Extract the [X, Y] coordinate from the center of the cell holding the provided text.  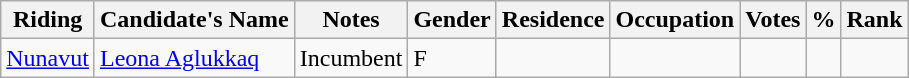
Candidate's Name [194, 20]
Residence [553, 20]
Gender [452, 20]
Notes [351, 20]
Incumbent [351, 58]
% [824, 20]
Occupation [675, 20]
Leona Aglukkaq [194, 58]
F [452, 58]
Riding [48, 20]
Nunavut [48, 58]
Votes [773, 20]
Rank [874, 20]
